Search for the cell housing the specified text and yield its [X, Y] center coordinate. 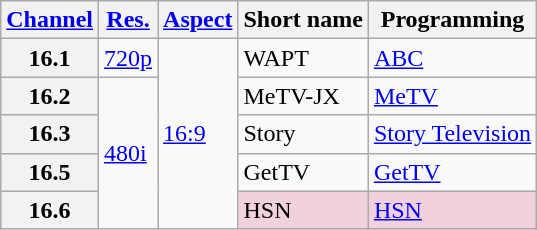
Channel [50, 20]
MeTV-JX [303, 96]
720p [128, 58]
WAPT [303, 58]
MeTV [452, 96]
16.3 [50, 134]
Aspect [198, 20]
16:9 [198, 134]
Programming [452, 20]
Story [303, 134]
Short name [303, 20]
16.5 [50, 172]
16.2 [50, 96]
16.6 [50, 210]
ABC [452, 58]
Story Television [452, 134]
16.1 [50, 58]
480i [128, 153]
Res. [128, 20]
